Extract the (X, Y) coordinate from the center of the cell holding the provided text.  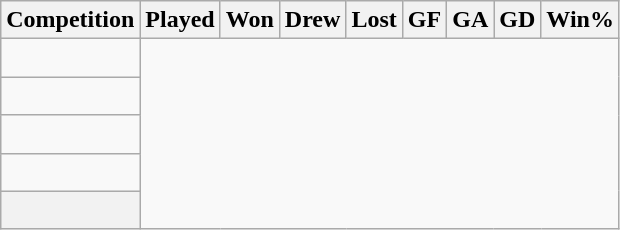
Drew (312, 20)
Competition (70, 20)
GA (470, 20)
Win% (580, 20)
GD (518, 20)
Lost (374, 20)
Played (180, 20)
GF (424, 20)
Won (250, 20)
